For the text-containing cell, return its midpoint in [X, Y] coordinate format. 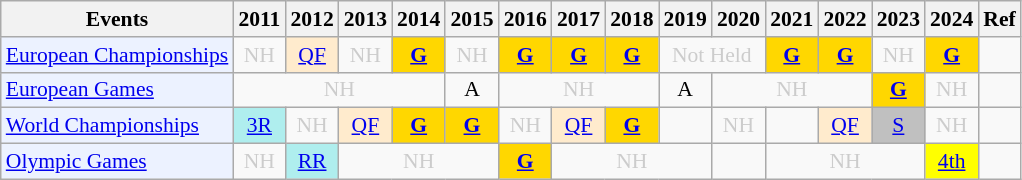
2015 [472, 19]
2020 [738, 19]
Ref [999, 19]
2022 [844, 19]
2024 [952, 19]
2016 [526, 19]
2021 [792, 19]
2013 [366, 19]
World Championships [118, 126]
2011 [259, 19]
RR [312, 162]
2018 [632, 19]
4th [952, 162]
2014 [418, 19]
European Championships [118, 55]
2023 [898, 19]
3R [259, 126]
Olympic Games [118, 162]
2019 [686, 19]
2012 [312, 19]
2017 [578, 19]
S [898, 126]
Not Held [712, 55]
European Games [118, 90]
Events [118, 19]
